For the text-containing cell, return its midpoint in [x, y] coordinate format. 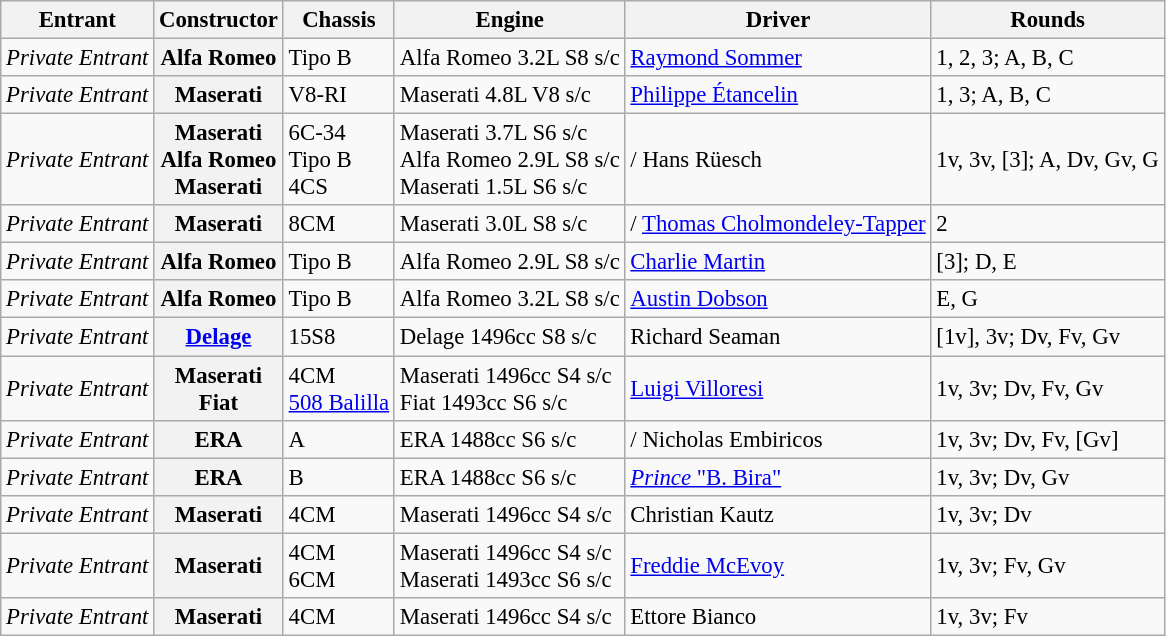
MaseratiFiat [219, 388]
Raymond Sommer [778, 58]
A [338, 439]
1v, 3v, [3]; A, Dv, Gv, G [1048, 160]
Prince "B. Bira" [778, 477]
Austin Dobson [778, 299]
1v, 3v; Fv, Gv [1048, 566]
Constructor [219, 20]
/ Hans Rüesch [778, 160]
1v, 3v; Dv, Gv [1048, 477]
Maserati 1496cc S4 s/cFiat 1493cc S6 s/c [510, 388]
15S8 [338, 337]
Delage 1496cc S8 s/c [510, 337]
Maserati 1496cc S4 s/c Maserati 1493cc S6 s/c [510, 566]
1v, 3v; Dv, Fv, Gv [1048, 388]
Delage [219, 337]
Chassis [338, 20]
Driver [778, 20]
1v, 3v; Dv [1048, 514]
Richard Seaman [778, 337]
Maserati 3.7L S6 s/c Alfa Romeo 2.9L S8 s/cMaserati 1.5L S6 s/c [510, 160]
Maserati 4.8L V8 s/c [510, 95]
E, G [1048, 299]
Rounds [1048, 20]
8CM [338, 224]
/ Nicholas Embiricos [778, 439]
MaseratiAlfa Romeo Maserati [219, 160]
1v, 3v; Dv, Fv, [Gv] [1048, 439]
Freddie McEvoy [778, 566]
Ettore Bianco [778, 617]
Christian Kautz [778, 514]
B [338, 477]
6C-34 Tipo B4CS [338, 160]
Philippe Étancelin [778, 95]
Charlie Martin [778, 262]
Entrant [78, 20]
Luigi Villoresi [778, 388]
V8-RI [338, 95]
[1v], 3v; Dv, Fv, Gv [1048, 337]
1, 2, 3; A, B, C [1048, 58]
2 [1048, 224]
4CM508 Balilla [338, 388]
1, 3; A, B, C [1048, 95]
Engine [510, 20]
4CM6CM [338, 566]
1v, 3v; Fv [1048, 617]
Alfa Romeo 2.9L S8 s/c [510, 262]
[3]; D, E [1048, 262]
Maserati 3.0L S8 s/c [510, 224]
/ Thomas Cholmondeley-Tapper [778, 224]
